Search for the cell housing the specified text and yield its (x, y) center coordinate. 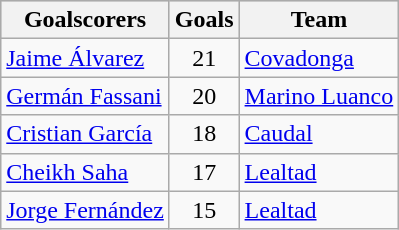
Marino Luanco (319, 96)
Caudal (319, 134)
15 (204, 210)
Goals (204, 20)
Cheikh Saha (86, 172)
Jaime Álvarez (86, 58)
21 (204, 58)
20 (204, 96)
Covadonga (319, 58)
Team (319, 20)
Germán Fassani (86, 96)
Jorge Fernández (86, 210)
Goalscorers (86, 20)
Cristian García (86, 134)
18 (204, 134)
17 (204, 172)
